Pinpoint the cell where the given text exists, returning its [X, Y] midpoint coordinate. 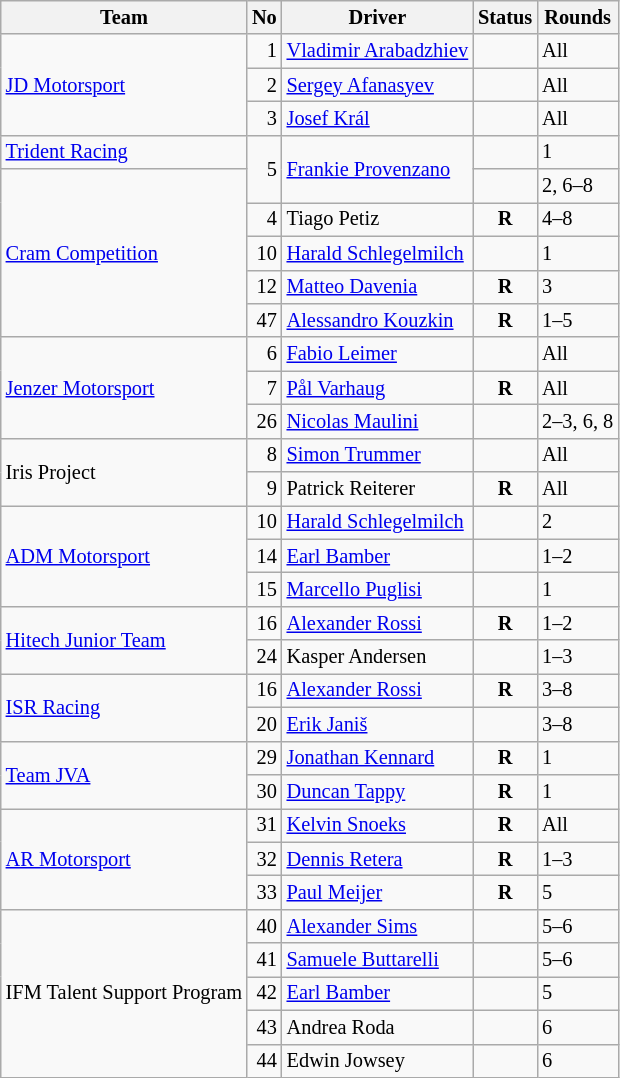
26 [264, 421]
Sergey Afanasyev [378, 85]
40 [264, 926]
Marcello Puglisi [378, 589]
Hitech Junior Team [124, 640]
ADM Motorsport [124, 556]
Nicolas Maulini [378, 421]
Iris Project [124, 472]
Josef Král [378, 118]
33 [264, 892]
ISR Racing [124, 706]
2–3, 6, 8 [578, 421]
Simon Trummer [378, 455]
12 [264, 287]
30 [264, 791]
Dennis Retera [378, 859]
7 [264, 388]
Status [505, 17]
JD Motorsport [124, 84]
20 [264, 724]
Frankie Provenzano [378, 168]
29 [264, 758]
Jenzer Motorsport [124, 388]
Samuele Buttarelli [378, 960]
8 [264, 455]
15 [264, 589]
Vladimir Arabadzhiev [378, 51]
No [264, 17]
Team JVA [124, 774]
44 [264, 1061]
31 [264, 825]
Kelvin Snoeks [378, 825]
4–8 [578, 219]
Alessandro Kouzkin [378, 320]
43 [264, 1027]
Patrick Reiterer [378, 489]
Kasper Andersen [378, 657]
IFM Talent Support Program [124, 993]
32 [264, 859]
Jonathan Kennard [378, 758]
Andrea Roda [378, 1027]
Trident Racing [124, 152]
42 [264, 993]
AR Motorsport [124, 858]
4 [264, 219]
Team [124, 17]
14 [264, 556]
24 [264, 657]
Alexander Sims [378, 926]
1–5 [578, 320]
Erik Janiš [378, 724]
Duncan Tappy [378, 791]
Driver [378, 17]
Fabio Leimer [378, 354]
47 [264, 320]
Paul Meijer [378, 892]
Matteo Davenia [378, 287]
Edwin Jowsey [378, 1061]
9 [264, 489]
Rounds [578, 17]
2, 6–8 [578, 186]
Tiago Petiz [378, 219]
Pål Varhaug [378, 388]
41 [264, 960]
Cram Competition [124, 253]
